From the cell containing the given text, extract its center point as (X, Y) coordinate. 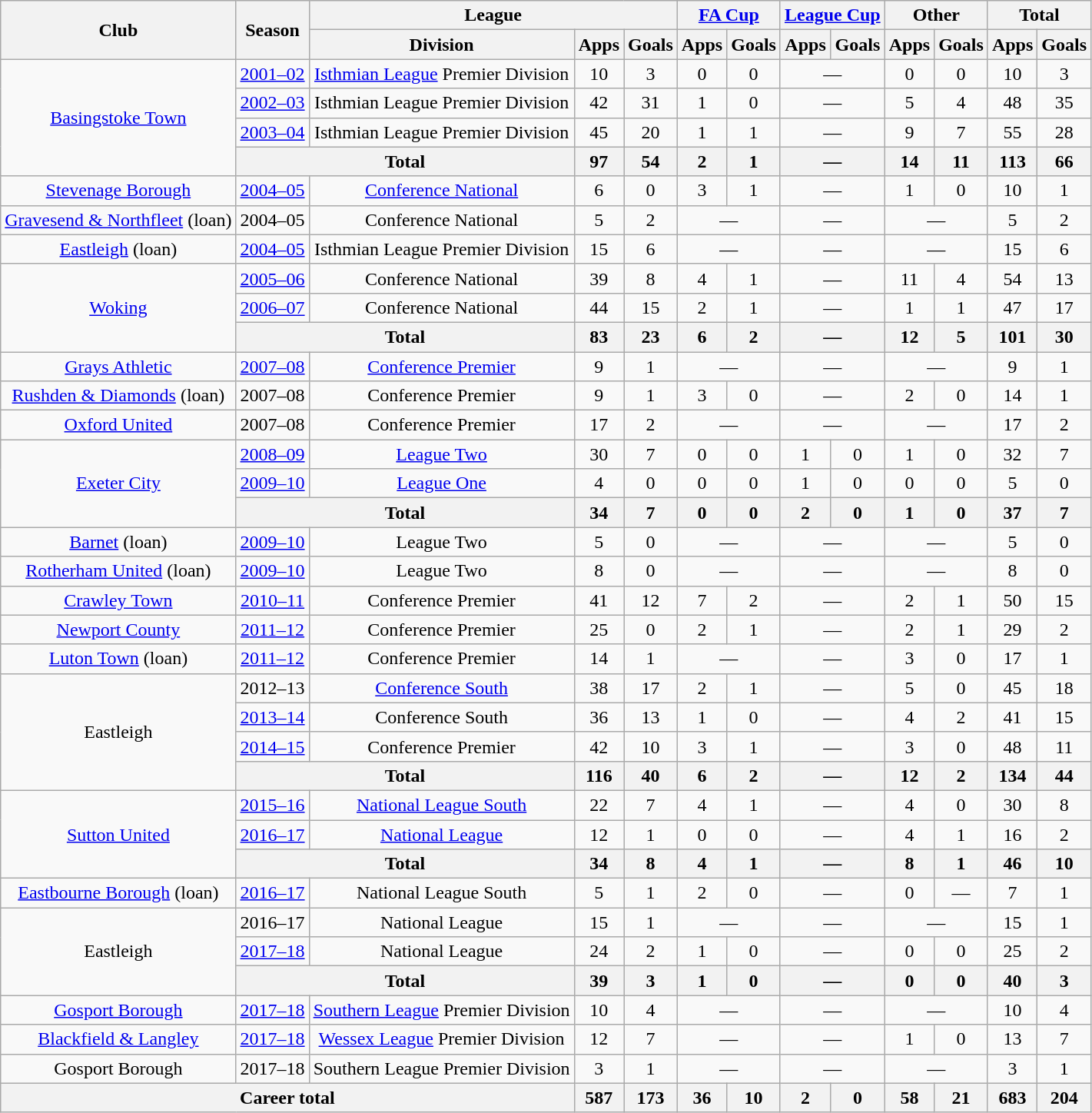
Wessex League Premier Division (441, 1039)
113 (1012, 161)
37 (1012, 513)
Other (936, 15)
League Cup (832, 15)
2006–07 (272, 307)
35 (1064, 103)
173 (651, 1098)
2015–16 (272, 805)
38 (599, 688)
134 (1012, 776)
66 (1064, 161)
2013–14 (272, 717)
2014–15 (272, 746)
Division (441, 45)
587 (599, 1098)
20 (651, 132)
28 (1064, 132)
55 (1012, 132)
31 (651, 103)
Oxford United (118, 425)
101 (1012, 337)
46 (1012, 864)
Gravesend & Northfleet (loan) (118, 220)
32 (1012, 454)
Barnet (loan) (118, 542)
29 (1012, 630)
Club (118, 30)
League (493, 15)
50 (1012, 600)
Woking (118, 307)
League One (441, 483)
2012–13 (272, 688)
683 (1012, 1098)
Sutton United (118, 834)
2003–04 (272, 132)
47 (1012, 307)
116 (599, 776)
204 (1064, 1098)
18 (1064, 688)
97 (599, 161)
16 (1012, 834)
Blackfield & Langley (118, 1039)
58 (909, 1098)
Stevenage Borough (118, 191)
24 (599, 952)
Rotherham United (loan) (118, 571)
2008–09 (272, 454)
2005–06 (272, 278)
Crawley Town (118, 600)
Career total (287, 1098)
23 (651, 337)
Newport County (118, 630)
22 (599, 805)
Eastleigh (loan) (118, 249)
FA Cup (729, 15)
2002–03 (272, 103)
21 (961, 1098)
83 (599, 337)
Grays Athletic (118, 367)
Luton Town (loan) (118, 659)
Eastbourne Borough (loan) (118, 893)
Basingstoke Town (118, 118)
Rushden & Diamonds (loan) (118, 396)
Exeter City (118, 483)
2010–11 (272, 600)
Season (272, 30)
2001–02 (272, 74)
